Find where the given text appears and provide that cell's center as (x, y) coordinate. 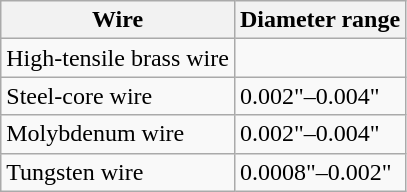
High-tensile brass wire (118, 58)
Steel-core wire (118, 96)
Diameter range (320, 20)
Molybdenum wire (118, 134)
0.0008"–0.002" (320, 172)
Tungsten wire (118, 172)
Wire (118, 20)
